Return the [x, y] coordinate for the center point of the cell that contains the specified text.  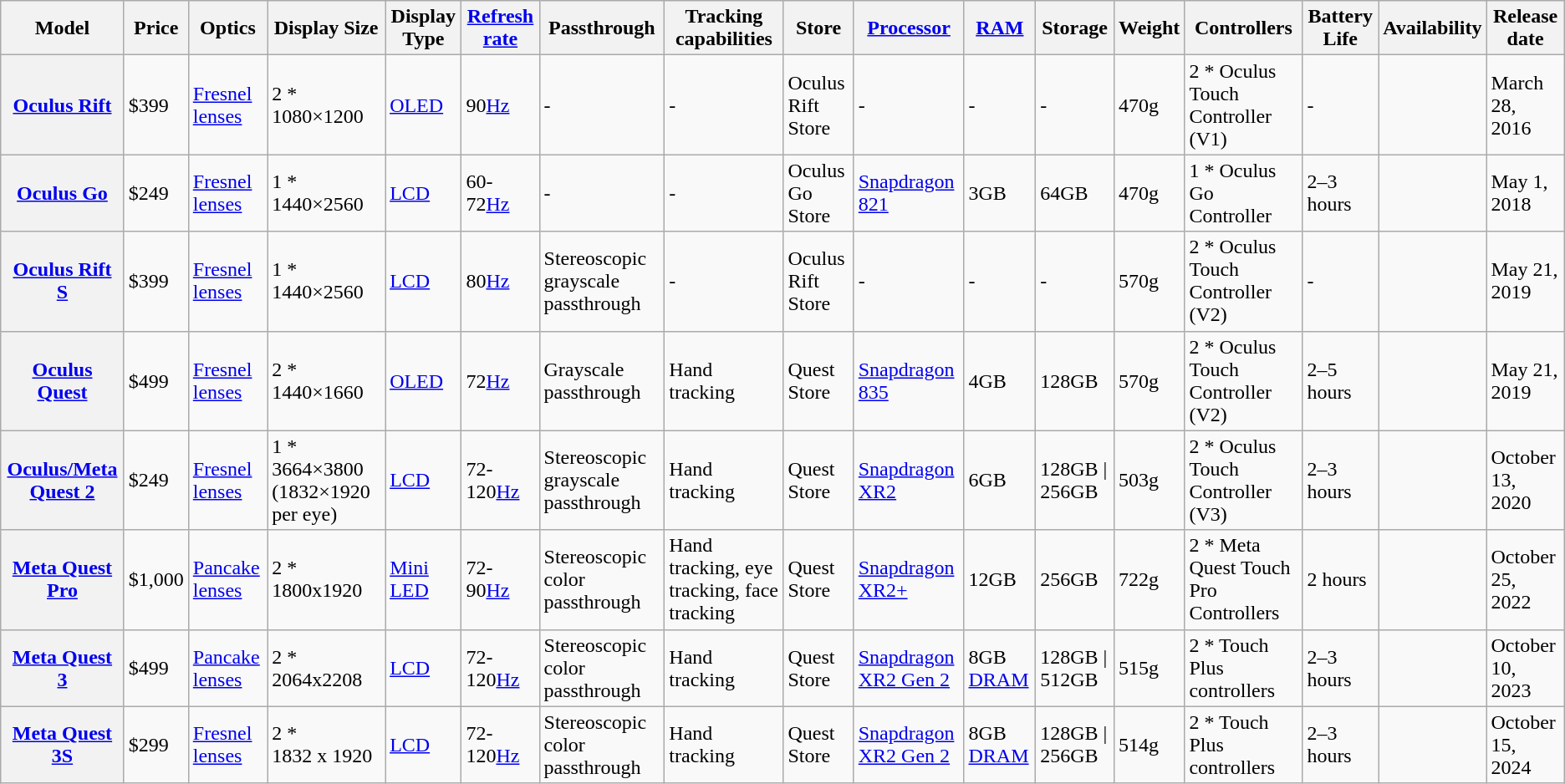
Display Size [326, 28]
503g [1149, 480]
64GB [1075, 193]
2 * Meta Quest Touch Pro Controllers [1244, 580]
Weight [1149, 28]
2 * 1440×1660 [326, 381]
Storage [1075, 28]
Availability [1433, 28]
2 *2064x2208 [326, 668]
Optics [227, 28]
1 * 3664×3800 (1832×1920 per eye) [326, 480]
12GB [1000, 580]
2–5 hours [1341, 381]
515g [1149, 668]
Mini LED [423, 580]
2 * 1080×1200 [326, 105]
October 15, 2024 [1525, 745]
256GB [1075, 580]
722g [1149, 580]
Oculus Go Store [818, 193]
Tracking capabilities [724, 28]
2 hours [1341, 580]
Price [155, 28]
Snapdragon 821 [909, 193]
72-90Hz [500, 580]
October 25, 2022 [1525, 580]
60-72Hz [500, 193]
Battery Life [1341, 28]
$1,000 [155, 580]
October 10, 2023 [1525, 668]
May 1, 2018 [1525, 193]
Snapdragon 835 [909, 381]
Snapdragon XR2+ [909, 580]
Display Type [423, 28]
128GB [1075, 381]
Oculus Rift [62, 105]
72Hz [500, 381]
Refresh rate [500, 28]
2 * Oculus Touch Controller (V1) [1244, 105]
Meta Quest 3S [62, 745]
Snapdragon XR2 [909, 480]
$299 [155, 745]
2 *1832 x 1920 [326, 745]
4GB [1000, 381]
2 * 1800x1920 [326, 580]
March 28, 2016 [1525, 105]
Model [62, 28]
Oculus Go [62, 193]
Passthrough [602, 28]
2 * Oculus Touch Controller (V3) [1244, 480]
Meta Quest Pro [62, 580]
Release date [1525, 28]
Hand tracking, eye tracking, face tracking [724, 580]
Controllers [1244, 28]
6GB [1000, 480]
128GB | 512GB [1075, 668]
Grayscale passthrough [602, 381]
Processor [909, 28]
1 * Oculus Go Controller [1244, 193]
3GB [1000, 193]
90Hz [500, 105]
Store [818, 28]
514g [1149, 745]
Oculus Quest [62, 381]
Meta Quest 3 [62, 668]
Oculus Rift S [62, 281]
Oculus/Meta Quest 2 [62, 480]
80Hz [500, 281]
October 13, 2020 [1525, 480]
RAM [1000, 28]
